From the cell containing the given text, extract its center point as [x, y] coordinate. 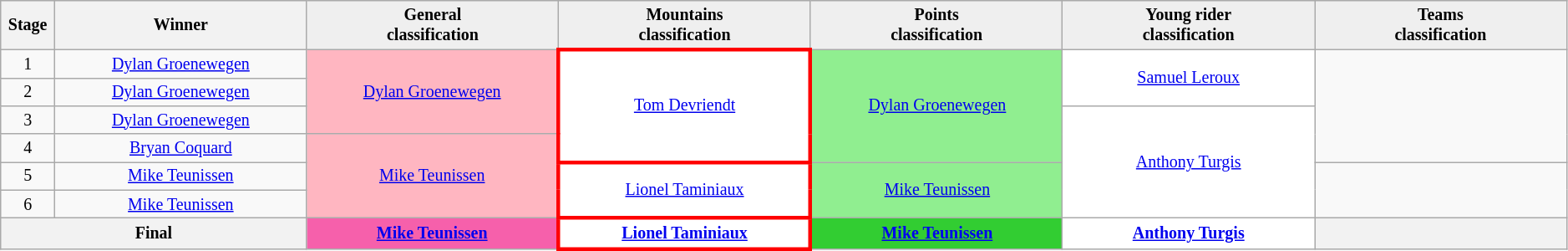
Stage [28, 25]
Teamsclassification [1441, 25]
2 [28, 92]
4 [28, 147]
Samuel Leroux [1189, 79]
Bryan Coquard [181, 147]
Pointsclassification [936, 25]
Final [154, 233]
3 [28, 120]
Winner [181, 25]
Generalclassification [433, 25]
Mountainsclassification [685, 25]
5 [28, 176]
6 [28, 204]
Young riderclassification [1189, 25]
Tom Devriendt [685, 106]
1 [28, 64]
